Find where the given text appears and provide that cell's center as (X, Y) coordinate. 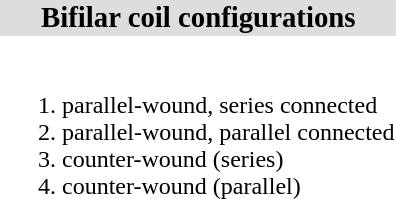
Bifilar coil configurations (198, 18)
